From the cell containing the given text, extract its center point as [x, y] coordinate. 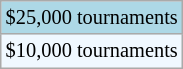
$10,000 tournaments [92, 51]
$25,000 tournaments [92, 17]
